Return (X, Y) of the center of cell containing provided text 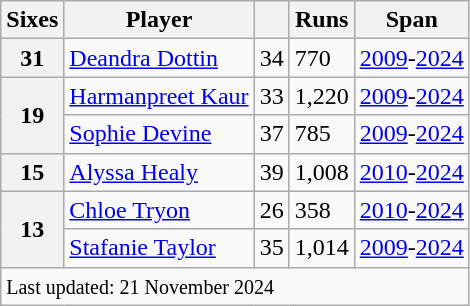
Runs (322, 20)
19 (32, 115)
31 (32, 58)
33 (272, 96)
Harmanpreet Kaur (159, 96)
35 (272, 248)
1,008 (322, 172)
Sixes (32, 20)
39 (272, 172)
26 (272, 210)
34 (272, 58)
358 (322, 210)
15 (32, 172)
Sophie Devine (159, 134)
Span (412, 20)
Last updated: 21 November 2024 (236, 286)
37 (272, 134)
785 (322, 134)
Alyssa Healy (159, 172)
1,220 (322, 96)
770 (322, 58)
Chloe Tryon (159, 210)
1,014 (322, 248)
13 (32, 229)
Stafanie Taylor (159, 248)
Deandra Dottin (159, 58)
Player (159, 20)
